Determine the [X, Y] coordinate at the center of the cell enclosing the given text.  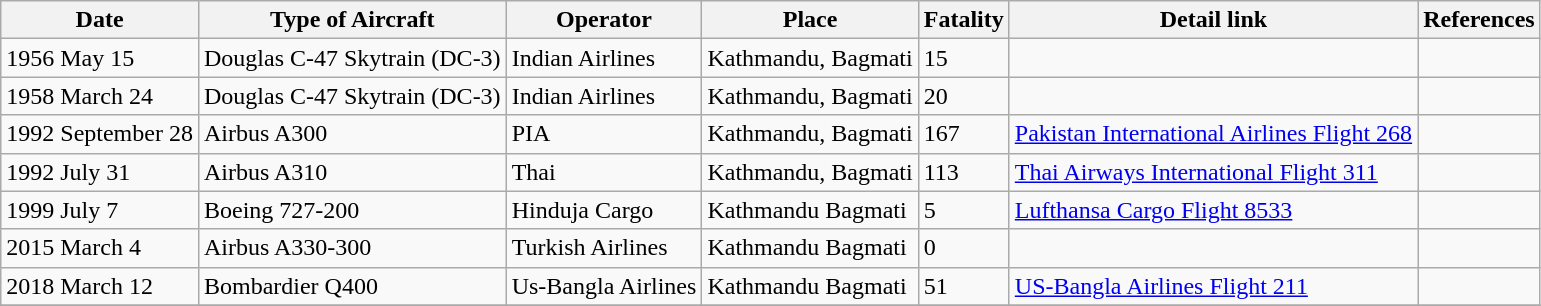
1999 July 7 [100, 210]
Date [100, 20]
Boeing 727-200 [352, 210]
Detail link [1213, 20]
Pakistan International Airlines Flight 268 [1213, 134]
0 [964, 248]
Turkish Airlines [604, 248]
1992 July 31 [100, 172]
Fatality [964, 20]
PIA [604, 134]
Airbus A310 [352, 172]
167 [964, 134]
Place [810, 20]
113 [964, 172]
1956 May 15 [100, 58]
15 [964, 58]
Bombardier Q400 [352, 286]
Operator [604, 20]
Lufthansa Cargo Flight 8533 [1213, 210]
Us-Bangla Airlines [604, 286]
1992 September 28 [100, 134]
20 [964, 96]
Hinduja Cargo [604, 210]
51 [964, 286]
2018 March 12 [100, 286]
Thai [604, 172]
1958 March 24 [100, 96]
Type of Aircraft [352, 20]
Airbus A330-300 [352, 248]
5 [964, 210]
US-Bangla Airlines Flight 211 [1213, 286]
Thai Airways International Flight 311 [1213, 172]
Airbus A300 [352, 134]
2015 March 4 [100, 248]
References [1480, 20]
